Provide the (X, Y) coordinate of the cell's center where the given text is located.  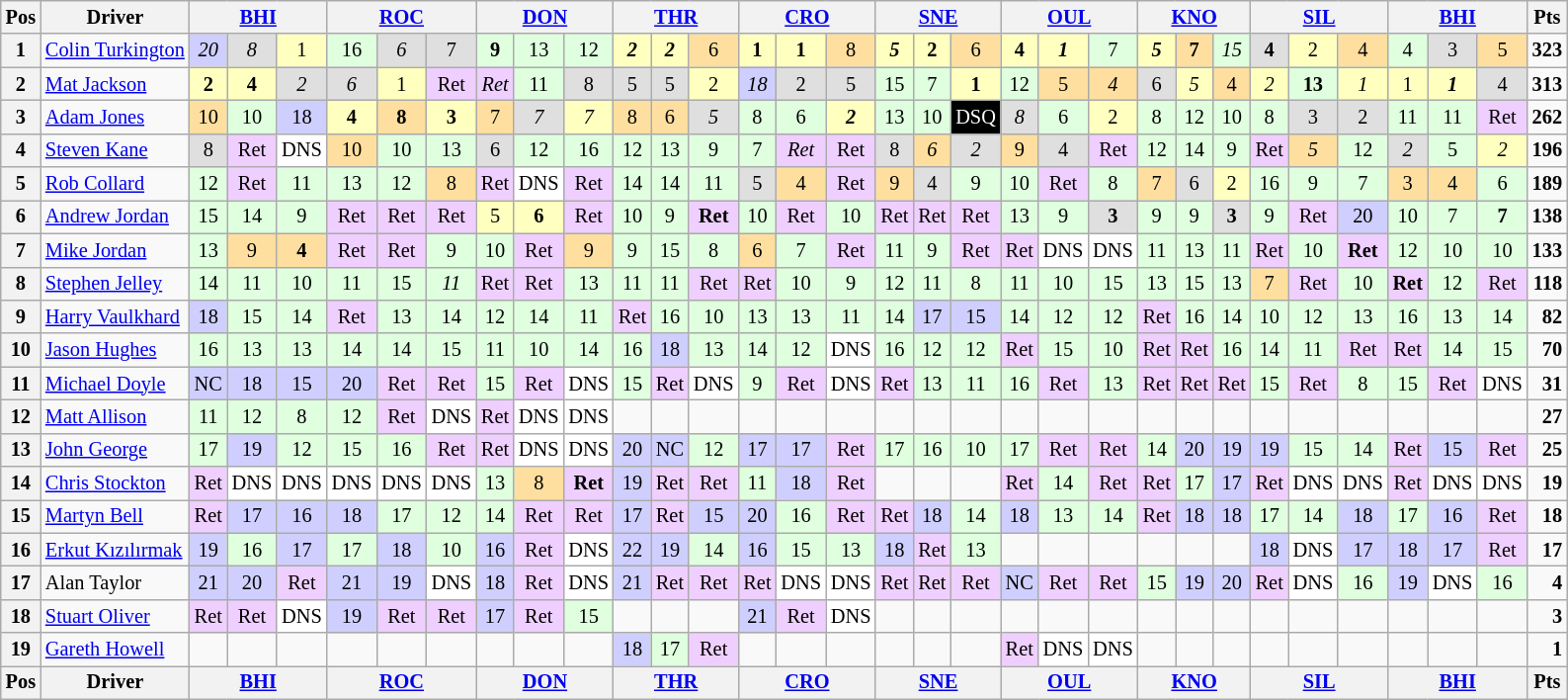
Stephen Jelley (115, 284)
Stuart Oliver (115, 616)
Rob Collard (115, 184)
Adam Jones (115, 117)
189 (1547, 184)
82 (1547, 316)
31 (1547, 384)
John George (115, 450)
27 (1547, 416)
22 (632, 550)
Steven Kane (115, 150)
Martyn Bell (115, 516)
Mike Jordan (115, 250)
Gareth Howell (115, 650)
Andrew Jordan (115, 217)
Chris Stockton (115, 483)
25 (1547, 450)
196 (1547, 150)
Harry Vaulkhard (115, 316)
138 (1547, 217)
Erkut Kızılırmak (115, 550)
Michael Doyle (115, 384)
262 (1547, 117)
DSQ (975, 117)
Jason Hughes (115, 350)
Colin Turkington (115, 50)
313 (1547, 84)
118 (1547, 284)
Alan Taylor (115, 582)
133 (1547, 250)
70 (1547, 350)
Mat Jackson (115, 84)
323 (1547, 50)
Matt Allison (115, 416)
